Detect which cell encompasses the target text, then output its (X, Y) center coordinate. 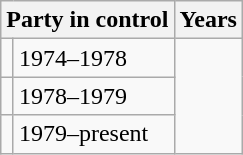
Years (208, 20)
1978–1979 (94, 96)
1974–1978 (94, 58)
Party in control (88, 20)
1979–present (94, 134)
